For the text-containing cell, return its midpoint in [X, Y] coordinate format. 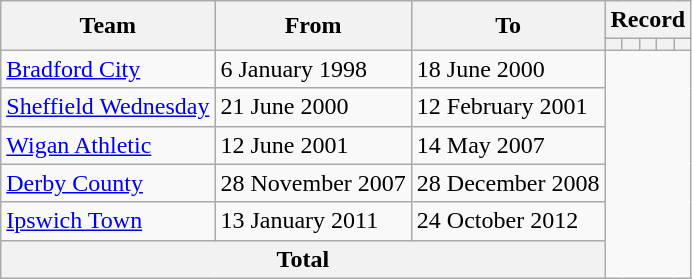
28 November 2007 [313, 183]
24 October 2012 [508, 221]
13 January 2011 [313, 221]
14 May 2007 [508, 145]
12 February 2001 [508, 107]
Derby County [108, 183]
6 January 1998 [313, 69]
Wigan Athletic [108, 145]
From [313, 26]
21 June 2000 [313, 107]
12 June 2001 [313, 145]
Bradford City [108, 69]
18 June 2000 [508, 69]
To [508, 26]
28 December 2008 [508, 183]
Sheffield Wednesday [108, 107]
Total [303, 259]
Ipswich Town [108, 221]
Team [108, 26]
Record [648, 20]
